Determine the [x, y] coordinate at the center of the cell enclosing the given text.  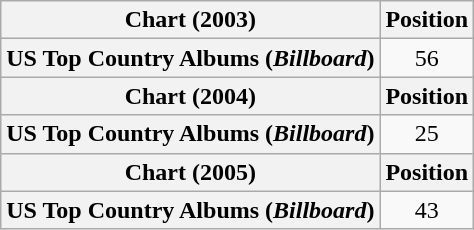
Chart (2003) [190, 20]
Chart (2005) [190, 172]
Chart (2004) [190, 96]
25 [427, 134]
56 [427, 58]
43 [427, 210]
